For the text-containing cell, return its midpoint in [x, y] coordinate format. 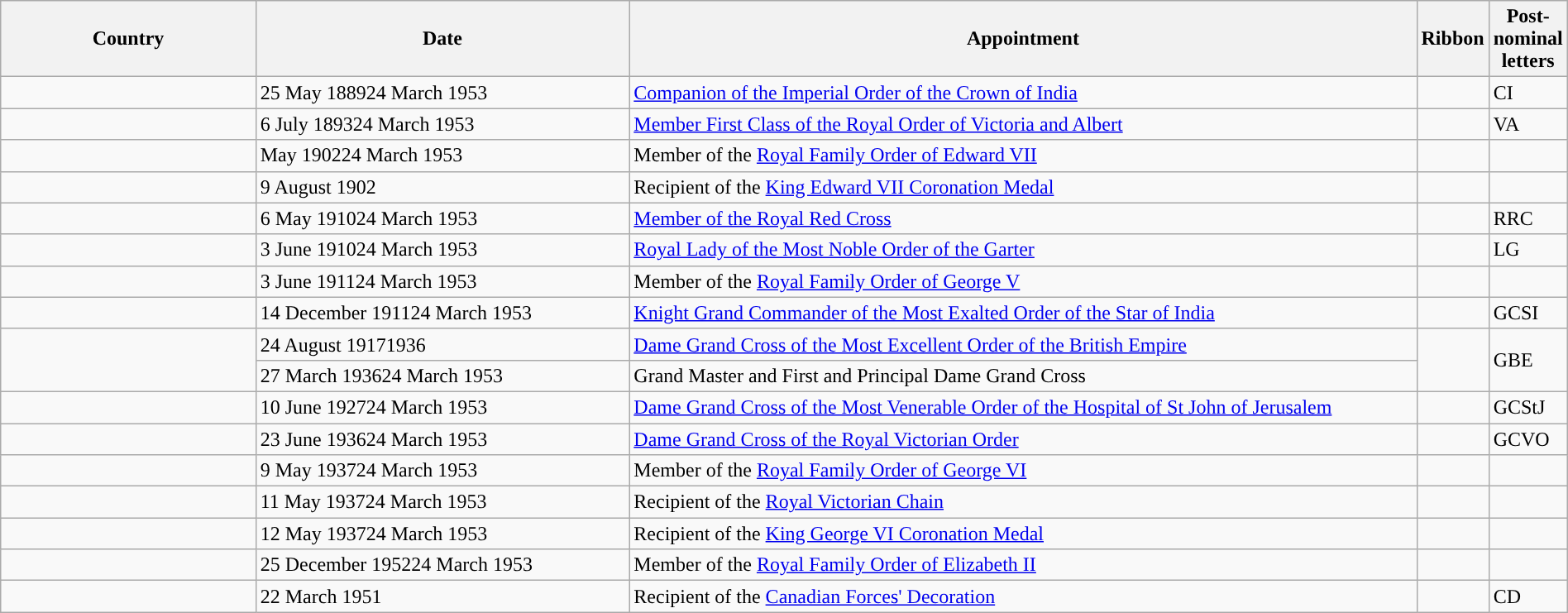
10 June 192724 March 1953 [442, 407]
CI [1528, 93]
Companion of the Imperial Order of the Crown of India [1023, 93]
12 May 193724 March 1953 [442, 534]
14 December 191124 March 1953 [442, 313]
Knight Grand Commander of the Most Exalted Order of the Star of India [1023, 313]
9 May 193724 March 1953 [442, 471]
Recipient of the Canadian Forces' Decoration [1023, 596]
Date [442, 39]
VA [1528, 124]
RRC [1528, 218]
Dame Grand Cross of the Royal Victorian Order [1023, 439]
Member of the Royal Red Cross [1023, 218]
3 June 191124 March 1953 [442, 281]
23 June 193624 March 1953 [442, 439]
Member of the Royal Family Order of Edward VII [1023, 156]
6 May 191024 March 1953 [442, 218]
Member of the Royal Family Order of Elizabeth II [1023, 565]
GBE [1528, 360]
LG [1528, 250]
May 190224 March 1953 [442, 156]
11 May 193724 March 1953 [442, 502]
CD [1528, 596]
Appointment [1023, 39]
Member of the Royal Family Order of George VI [1023, 471]
24 August 19171936 [442, 344]
25 May 188924 March 1953 [442, 93]
25 December 195224 March 1953 [442, 565]
Recipient of the King George VI Coronation Medal [1023, 534]
Dame Grand Cross of the Most Venerable Order of the Hospital of St John of Jerusalem [1023, 407]
Grand Master and First and Principal Dame Grand Cross [1023, 376]
Recipient of the Royal Victorian Chain [1023, 502]
Dame Grand Cross of the Most Excellent Order of the British Empire [1023, 344]
22 March 1951 [442, 596]
6 July 189324 March 1953 [442, 124]
Royal Lady of the Most Noble Order of the Garter [1023, 250]
Post-nominal letters [1528, 39]
Ribbon [1452, 39]
Recipient of the King Edward VII Coronation Medal [1023, 187]
3 June 191024 March 1953 [442, 250]
Country [128, 39]
27 March 193624 March 1953 [442, 376]
9 August 1902 [442, 187]
GCStJ [1528, 407]
GCSI [1528, 313]
Member First Class of the Royal Order of Victoria and Albert [1023, 124]
Member of the Royal Family Order of George V [1023, 281]
GCVO [1528, 439]
